Pinpoint the cell where the given text exists, returning its (X, Y) midpoint coordinate. 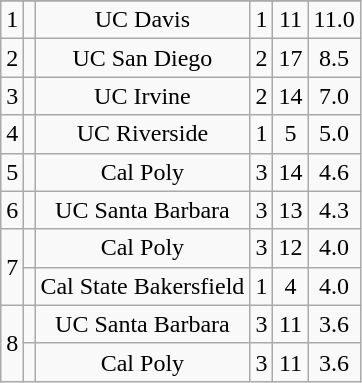
4.3 (334, 210)
6 (12, 210)
13 (290, 210)
17 (290, 58)
11.0 (334, 20)
7 (12, 267)
UC Davis (142, 20)
7.0 (334, 96)
8 (12, 343)
UC San Diego (142, 58)
8.5 (334, 58)
UC Irvine (142, 96)
5.0 (334, 134)
UC Riverside (142, 134)
12 (290, 248)
Cal State Bakersfield (142, 286)
4.6 (334, 172)
